Pinpoint the cell where the given text exists, returning its [X, Y] midpoint coordinate. 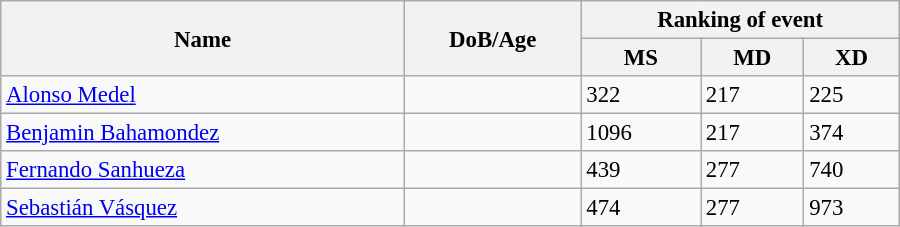
Benjamin Bahamondez [203, 133]
Fernando Sanhueza [203, 170]
439 [641, 170]
DoB/Age [492, 38]
MD [752, 58]
XD [852, 58]
740 [852, 170]
1096 [641, 133]
973 [852, 208]
374 [852, 133]
Sebastián Vásquez [203, 208]
Ranking of event [740, 20]
Name [203, 38]
225 [852, 95]
MS [641, 58]
Alonso Medel [203, 95]
322 [641, 95]
474 [641, 208]
